Locate the cell with the specified text and output its (x, y) center coordinate. 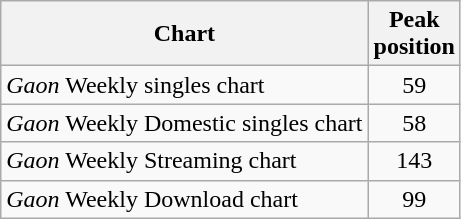
59 (414, 85)
58 (414, 123)
Peakposition (414, 34)
99 (414, 199)
143 (414, 161)
Gaon Weekly Download chart (184, 199)
Gaon Weekly Domestic singles chart (184, 123)
Gaon Weekly singles chart (184, 85)
Chart (184, 34)
Gaon Weekly Streaming chart (184, 161)
